Detect which cell encompasses the target text, then output its (X, Y) center coordinate. 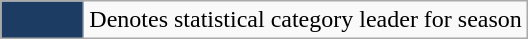
Denotes statistical category leader for season (306, 20)
